Output the [x, y] coordinate of the center of the cell containing the given text.  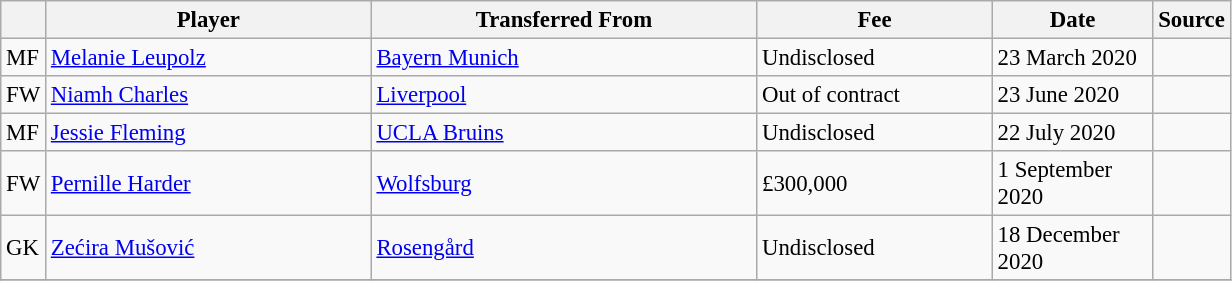
Pernille Harder [209, 184]
23 March 2020 [1072, 58]
Bayern Munich [564, 58]
18 December 2020 [1072, 248]
Zećira Mušović [209, 248]
Date [1072, 20]
Rosengård [564, 248]
UCLA Bruins [564, 133]
23 June 2020 [1072, 95]
£300,000 [875, 184]
GK [24, 248]
Source [1192, 20]
Melanie Leupolz [209, 58]
Fee [875, 20]
Transferred From [564, 20]
Wolfsburg [564, 184]
Jessie Fleming [209, 133]
Liverpool [564, 95]
Player [209, 20]
Out of contract [875, 95]
22 July 2020 [1072, 133]
Niamh Charles [209, 95]
1 September 2020 [1072, 184]
